For the text-containing cell, return its midpoint in (X, Y) coordinate format. 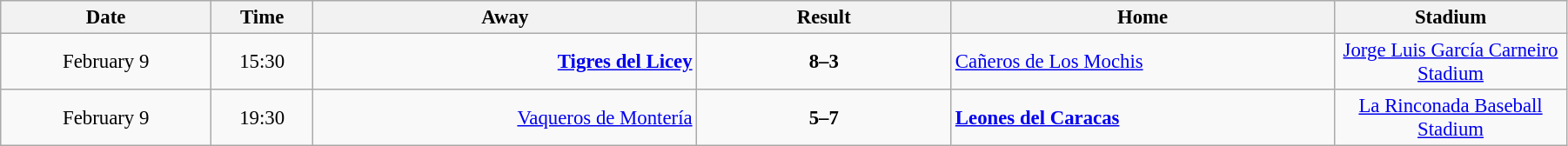
Jorge Luis García Carneiro Stadium (1451, 63)
Date (106, 17)
Leones del Caracas (1143, 118)
Tigres del Licey (505, 63)
Home (1143, 17)
Cañeros de Los Mochis (1143, 63)
19:30 (263, 118)
Away (505, 17)
Time (263, 17)
Vaqueros de Montería (505, 118)
5–7 (824, 118)
Result (824, 17)
8–3 (824, 63)
Stadium (1451, 17)
La Rinconada Baseball Stadium (1451, 118)
15:30 (263, 63)
